Determine the [X, Y] coordinate at the center of the cell enclosing the given text.  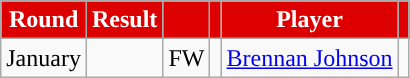
Brennan Johnson [310, 58]
Round [44, 20]
January [44, 58]
Player [310, 20]
Result [124, 20]
FW [186, 58]
